Scan for the cell matching the given text and deliver its (X, Y) coordinate at center. 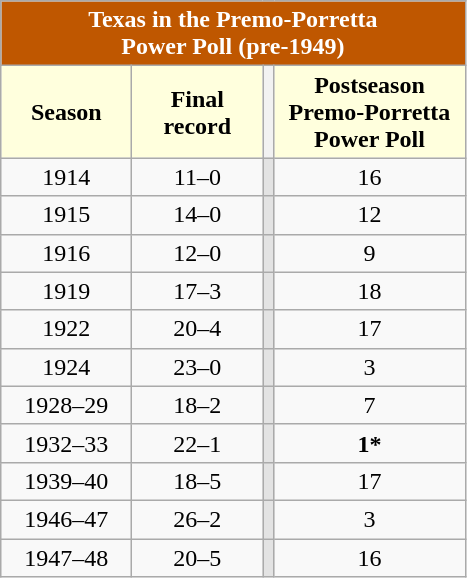
Finalrecord (198, 112)
9 (370, 253)
23–0 (198, 367)
1915 (66, 215)
20–4 (198, 329)
18–5 (198, 481)
20–5 (198, 557)
26–2 (198, 519)
1919 (66, 291)
1* (370, 443)
1916 (66, 253)
PostseasonPremo-PorrettaPower Poll (370, 112)
22–1 (198, 443)
11–0 (198, 177)
1924 (66, 367)
12 (370, 215)
12–0 (198, 253)
1932–33 (66, 443)
Season (66, 112)
14–0 (198, 215)
1928–29 (66, 405)
1947–48 (66, 557)
1939–40 (66, 481)
1914 (66, 177)
7 (370, 405)
Texas in the Premo-PorrettaPower Poll (pre-1949) (233, 34)
1922 (66, 329)
18 (370, 291)
1946–47 (66, 519)
17–3 (198, 291)
18–2 (198, 405)
